Pinpoint the cell where the given text exists, returning its (X, Y) midpoint coordinate. 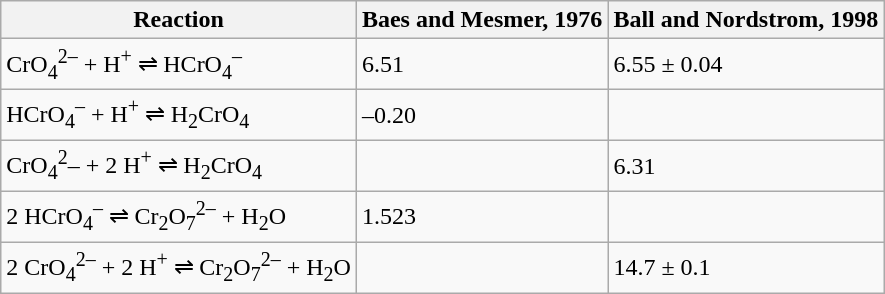
6.31 (746, 166)
HCrO4– + H+ ⇌ H2CrO4 (179, 116)
–0.20 (482, 116)
2 HCrO4– ⇌ Cr2O72– + H2O (179, 216)
Ball and Nordstrom, 1998 (746, 20)
Reaction (179, 20)
6.51 (482, 64)
6.55 ± 0.04 (746, 64)
CrO42– + 2 H+ ⇌ H2CrO4 (179, 166)
14.7 ± 0.1 (746, 268)
Baes and Mesmer, 1976 (482, 20)
1.523 (482, 216)
2 CrO42– + 2 H+ ⇌ Cr2O72– + H2O (179, 268)
CrO42– + H+ ⇌ HCrO4– (179, 64)
